Provide the (x, y) coordinate of the cell's center where the given text is located.  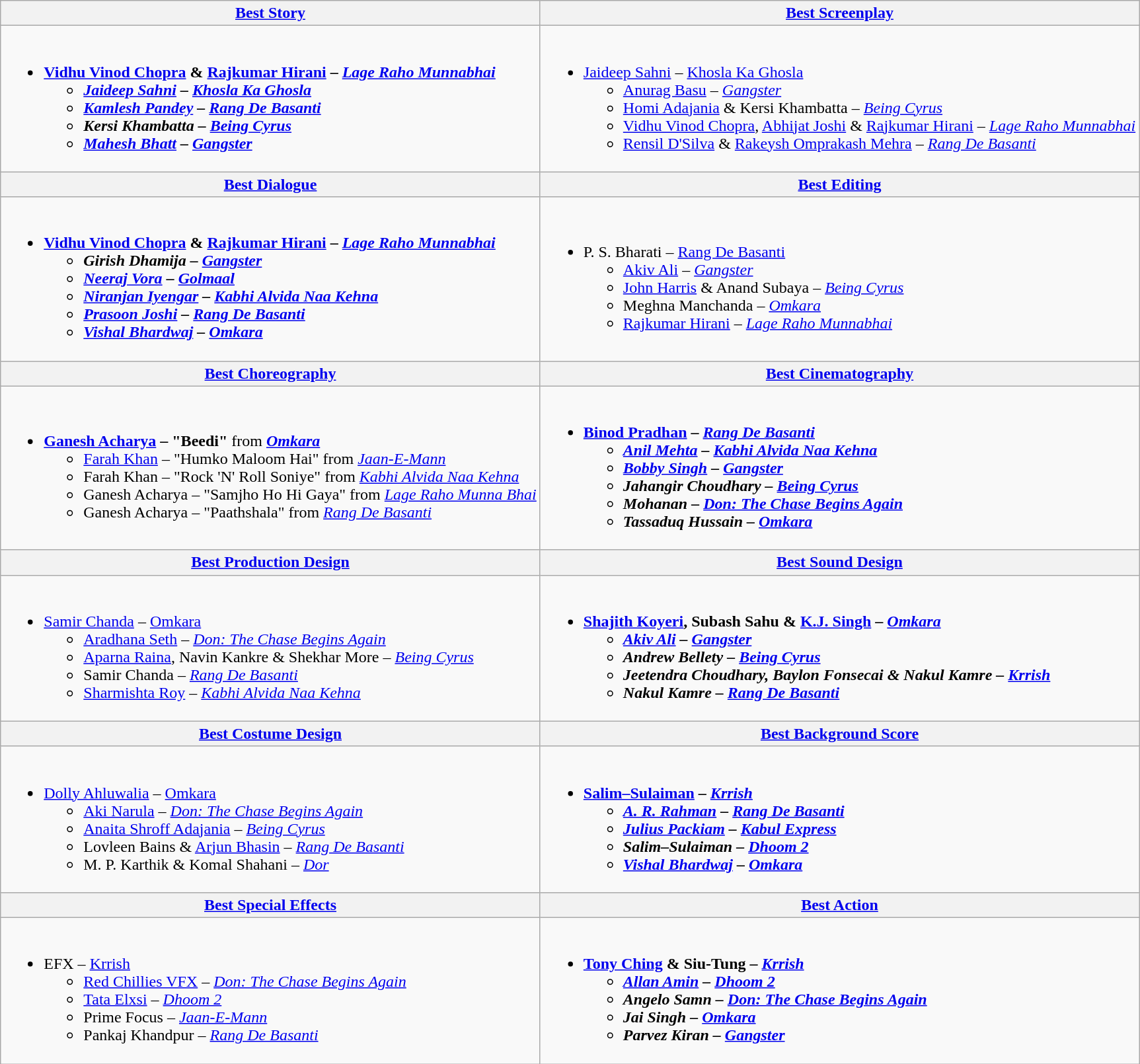
Best Action (839, 905)
Best Dialogue (271, 184)
Best Special Effects (271, 905)
Best Costume Design (271, 734)
Best Editing (839, 184)
Best Background Score (839, 734)
Best Cinematography (839, 373)
Best Choreography (271, 373)
Best Story (271, 13)
Tony Ching & Siu-Tung – KrrishAllan Amin – Dhoom 2Angelo Samn – Don: The Chase Begins AgainJai Singh – OmkaraParvez Kiran – Gangster (839, 990)
EFX – KrrishRed Chillies VFX – Don: The Chase Begins AgainTata Elxsi – Dhoom 2Prime Focus – Jaan-E-MannPankaj Khandpur – Rang De Basanti (271, 990)
Best Screenplay (839, 13)
Salim–Sulaiman – KrrishA. R. Rahman – Rang De BasantiJulius Packiam – Kabul ExpressSalim–Sulaiman – Dhoom 2Vishal Bhardwaj – Omkara (839, 819)
Best Production Design (271, 562)
Best Sound Design (839, 562)
